Pinpoint the cell where the given text exists, returning its (x, y) midpoint coordinate. 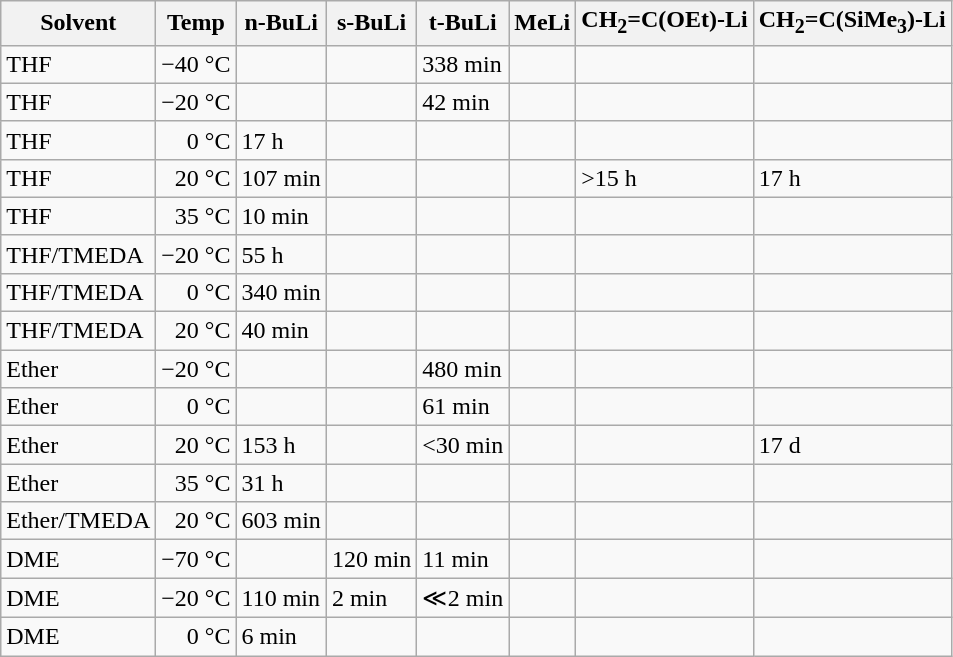
42 min (463, 102)
153 h (281, 445)
≪2 min (463, 598)
Temp (196, 23)
6 min (281, 637)
Solvent (78, 23)
11 min (463, 559)
s-BuLi (371, 23)
t-BuLi (463, 23)
<30 min (463, 445)
10 min (281, 216)
55 h (281, 254)
40 min (281, 331)
480 min (463, 369)
CH2=C(OEt)-Li (664, 23)
107 min (281, 178)
−70 °C (196, 559)
MeLi (542, 23)
2 min (371, 598)
>15 h (664, 178)
340 min (281, 292)
31 h (281, 483)
338 min (463, 64)
61 min (463, 407)
110 min (281, 598)
n-BuLi (281, 23)
17 d (852, 445)
−40 °C (196, 64)
Ether/TMEDA (78, 521)
120 min (371, 559)
603 min (281, 521)
CH2=C(SiMe3)-Li (852, 23)
